Return the [x, y] coordinate for the center point of the cell that contains the specified text.  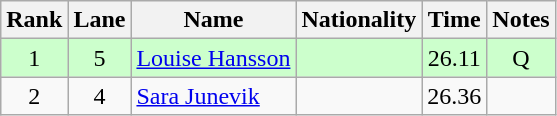
Name [214, 20]
Rank [34, 20]
2 [34, 96]
26.36 [454, 96]
Time [454, 20]
Sara Junevik [214, 96]
Q [521, 58]
Louise Hansson [214, 58]
1 [34, 58]
Nationality [359, 20]
Notes [521, 20]
5 [100, 58]
26.11 [454, 58]
Lane [100, 20]
4 [100, 96]
